Scan for the cell matching the given text and deliver its [X, Y] coordinate at center. 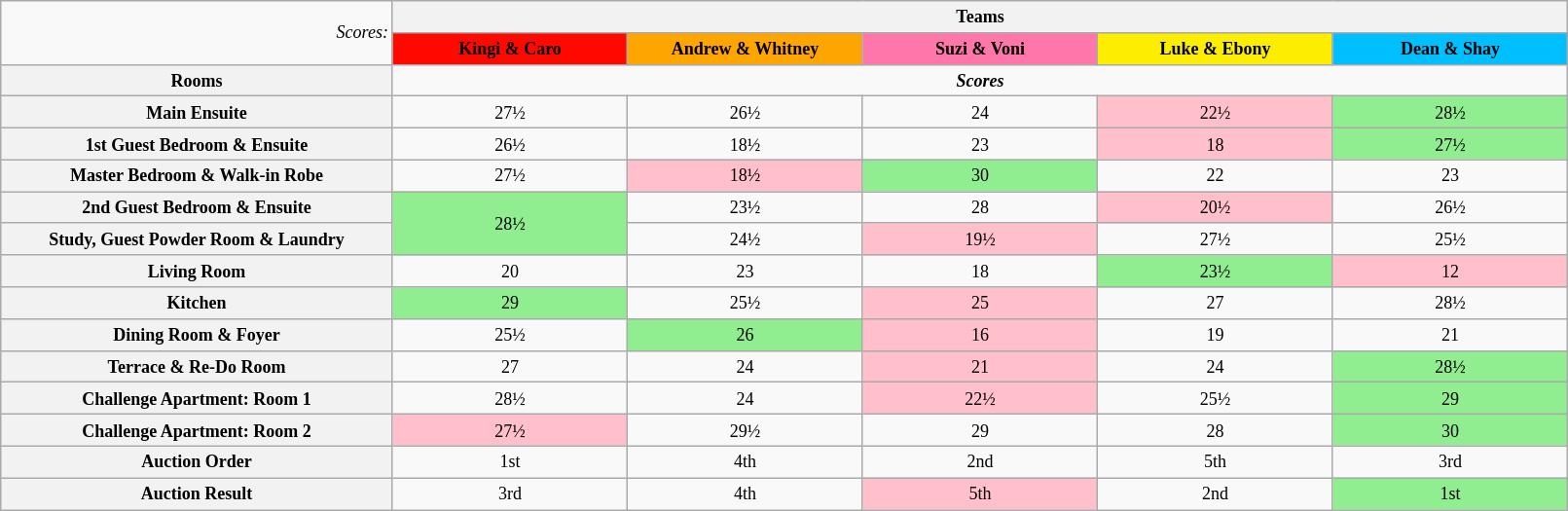
Auction Order [197, 461]
26 [746, 335]
24½ [746, 239]
Andrew & Whitney [746, 49]
Master Bedroom & Walk-in Robe [197, 175]
1st Guest Bedroom & Ensuite [197, 144]
Scores [980, 80]
Main Ensuite [197, 113]
Teams [980, 18]
Scores: [197, 33]
Kitchen [197, 304]
22 [1216, 175]
Rooms [197, 80]
19 [1216, 335]
Luke & Ebony [1216, 49]
Dean & Shay [1450, 49]
12 [1450, 271]
2nd Guest Bedroom & Ensuite [197, 208]
Study, Guest Powder Room & Laundry [197, 239]
19½ [980, 239]
Challenge Apartment: Room 1 [197, 399]
Suzi & Voni [980, 49]
29½ [746, 430]
20½ [1216, 208]
Terrace & Re-Do Room [197, 366]
Living Room [197, 271]
Dining Room & Foyer [197, 335]
16 [980, 335]
Challenge Apartment: Room 2 [197, 430]
20 [510, 271]
Auction Result [197, 494]
Kingi & Caro [510, 49]
25 [980, 304]
